Scan for the cell matching the given text and deliver its (X, Y) coordinate at center. 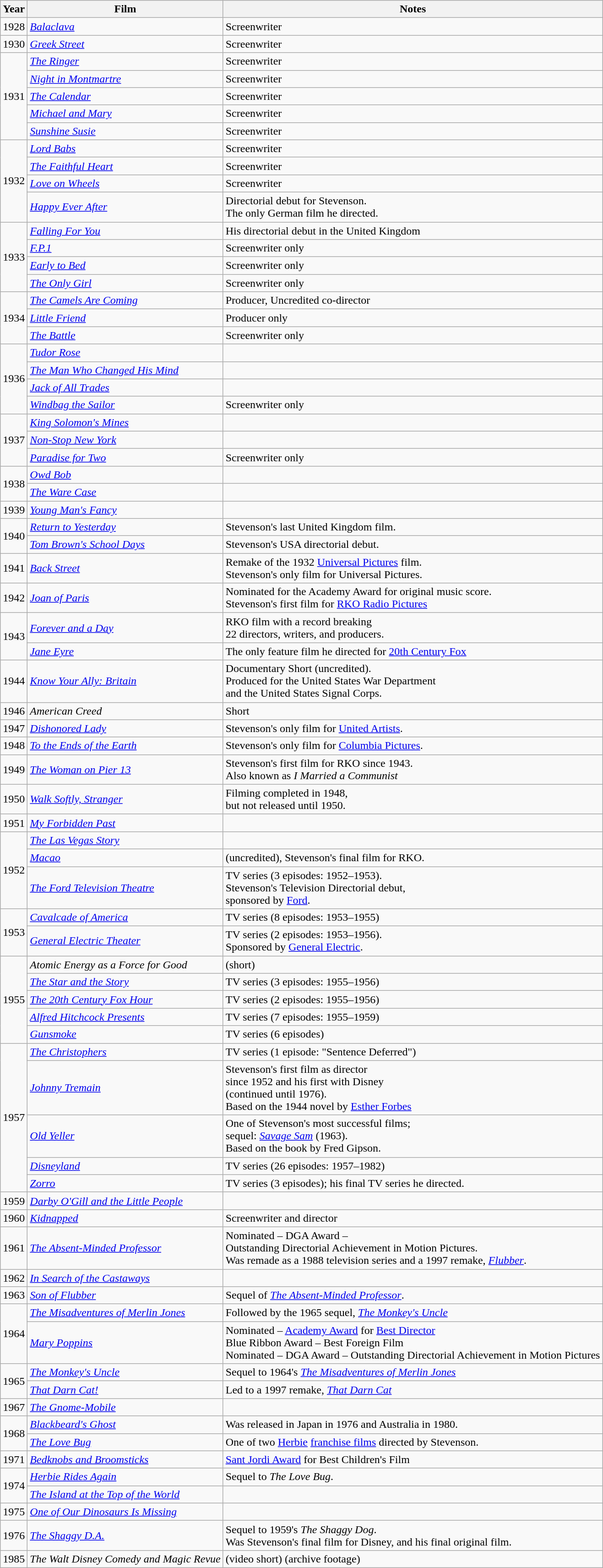
Nominated for the Academy Award for original music score.Stevenson's first film for RKO Radio Pictures (413, 598)
The 20th Century Fox Hour (125, 1000)
Screenwriter and director (413, 1218)
1949 (14, 770)
Greek Street (125, 44)
TV series (26 episodes: 1957–1982) (413, 1166)
Kidnapped (125, 1218)
The Woman on Pier 13 (125, 770)
Balaclava (125, 27)
Remake of the 1932 Universal Pictures film.Stevenson's only film for Universal Pictures. (413, 568)
General Electric Theater (125, 941)
1976 (14, 1535)
The Love Bug (125, 1442)
1942 (14, 598)
King Solomon's Mines (125, 422)
The Ringer (125, 61)
American Creed (125, 711)
That Darn Cat! (125, 1390)
Stevenson's only film for United Artists. (413, 728)
1930 (14, 44)
Owd Bob (125, 475)
1964 (14, 1334)
Love on Wheels (125, 183)
(uncredited), Stevenson's final film for RKO. (413, 858)
Directorial debut for Stevenson.The only German film he directed. (413, 207)
Tom Brown's School Days (125, 545)
1941 (14, 568)
Gunsmoke (125, 1034)
Was released in Japan in 1976 and Australia in 1980. (413, 1425)
Stevenson's first film as directorsince 1952 and his first with Disney(continued until 1976).Based on the 1944 novel by Esther Forbes (413, 1087)
Producer, Uncredited co-director (413, 300)
1946 (14, 711)
Short (413, 711)
One of two Herbie franchise films directed by Stevenson. (413, 1442)
RKO film with a record breaking22 directors, writers, and producers. (413, 628)
Early to Bed (125, 266)
Stevenson's last United Kingdom film. (413, 527)
1934 (14, 318)
The Ware Case (125, 492)
Little Friend (125, 318)
Followed by the 1965 sequel, The Monkey's Uncle (413, 1313)
Dishonored Lady (125, 728)
1968 (14, 1433)
1961 (14, 1248)
Back Street (125, 568)
The Gnome-Mobile (125, 1407)
Young Man's Fancy (125, 510)
To the Ends of the Earth (125, 746)
Macao (125, 858)
The Battle (125, 335)
Son of Flubber (125, 1295)
Stevenson's only film for Columbia Pictures. (413, 746)
The Calendar (125, 96)
Sequel to 1964's The Misadventures of Merlin Jones (413, 1372)
1965 (14, 1381)
Night in Montmartre (125, 79)
1985 (14, 1559)
Michael and Mary (125, 114)
Herbie Rides Again (125, 1477)
The Absent-Minded Professor (125, 1248)
Return to Yesterday (125, 527)
1957 (14, 1118)
1967 (14, 1407)
The Shaggy D.A. (125, 1535)
1943 (14, 637)
TV series (1 episode: "Sentence Deferred") (413, 1052)
The Walt Disney Comedy and Magic Revue (125, 1559)
The Monkey's Uncle (125, 1372)
The Las Vegas Story (125, 840)
1931 (14, 96)
Nominated – DGA Award –Outstanding Directorial Achievement in Motion Pictures.Was remade as a 1988 television series and a 1997 remake, Flubber. (413, 1248)
The Star and the Story (125, 982)
Sunshine Susie (125, 131)
Darby O'Gill and the Little People (125, 1201)
The Christophers (125, 1052)
1960 (14, 1218)
1952 (14, 870)
Documentary Short (uncredited).Produced for the United States War Departmentand the United States Signal Corps. (413, 681)
My Forbidden Past (125, 823)
Alfred Hitchcock Presents (125, 1017)
(video short) (archive footage) (413, 1559)
Filming completed in 1948,but not released until 1950. (413, 799)
The only feature film he directed for 20th Century Fox (413, 651)
Joan of Paris (125, 598)
Sequel to 1959's The Shaggy Dog.Was Stevenson's final film for Disney, and his final original film. (413, 1535)
(short) (413, 965)
Disneyland (125, 1166)
TV series (2 episodes: 1953–1956).Sponsored by General Electric. (413, 941)
One of Our Dinosaurs Is Missing (125, 1512)
TV series (7 episodes: 1955–1959) (413, 1017)
Falling For You (125, 230)
TV series (2 episodes: 1955–1956) (413, 1000)
Johnny Tremain (125, 1087)
TV series (8 episodes: 1953–1955) (413, 918)
F.P.1 (125, 248)
1940 (14, 536)
1974 (14, 1486)
Led to a 1997 remake, That Darn Cat (413, 1390)
Stevenson's first film for RKO since 1943.Also known as I Married a Communist (413, 770)
The Ford Television Theatre (125, 888)
1937 (14, 440)
One of Stevenson's most successful films;sequel: Savage Sam (1963).Based on the book by Fred Gipson. (413, 1136)
The Island at the Top of the World (125, 1494)
1963 (14, 1295)
The Camels Are Coming (125, 300)
Blackbeard's Ghost (125, 1425)
Lord Babs (125, 148)
Atomic Energy as a Force for Good (125, 965)
Year (14, 9)
Bedknobs and Broomsticks (125, 1459)
1938 (14, 483)
1947 (14, 728)
1953 (14, 933)
Sant Jordi Award for Best Children's Film (413, 1459)
TV series (3 episodes: 1952–1953).Stevenson's Television Directorial debut,sponsored by Ford. (413, 888)
1936 (14, 379)
The Only Girl (125, 283)
1933 (14, 257)
Old Yeller (125, 1136)
Notes (413, 9)
1932 (14, 180)
Film (125, 9)
Jack of All Trades (125, 388)
Cavalcade of America (125, 918)
Jane Eyre (125, 651)
TV series (3 episodes: 1955–1956) (413, 982)
Paradise for Two (125, 457)
Mary Poppins (125, 1343)
Sequel to The Love Bug. (413, 1477)
Sequel of The Absent-Minded Professor. (413, 1295)
1950 (14, 799)
1975 (14, 1512)
1928 (14, 27)
1944 (14, 681)
Forever and a Day (125, 628)
Zorro (125, 1183)
1955 (14, 1000)
The Misadventures of Merlin Jones (125, 1313)
1951 (14, 823)
The Faithful Heart (125, 166)
TV series (6 episodes) (413, 1034)
Know Your Ally: Britain (125, 681)
1948 (14, 746)
His directorial debut in the United Kingdom (413, 230)
In Search of the Castaways (125, 1278)
Stevenson's USA directorial debut. (413, 545)
The Man Who Changed His Mind (125, 370)
Happy Ever After (125, 207)
Walk Softly, Stranger (125, 799)
Windbag the Sailor (125, 405)
Producer only (413, 318)
1959 (14, 1201)
1971 (14, 1459)
1939 (14, 510)
TV series (3 episodes); his final TV series he directed. (413, 1183)
Tudor Rose (125, 353)
Non-Stop New York (125, 440)
1962 (14, 1278)
